For the text-containing cell, return its midpoint in (X, Y) coordinate format. 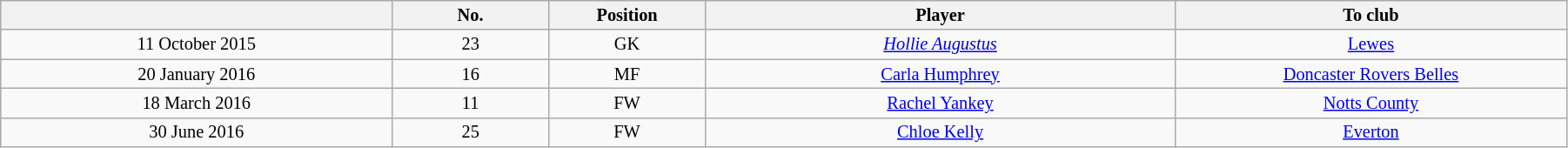
Lewes (1371, 44)
23 (471, 44)
11 October 2015 (197, 44)
11 (471, 103)
MF (627, 74)
To club (1371, 15)
GK (627, 44)
Rachel Yankey (941, 103)
18 March 2016 (197, 103)
20 January 2016 (197, 74)
Doncaster Rovers Belles (1371, 74)
25 (471, 132)
30 June 2016 (197, 132)
No. (471, 15)
Notts County (1371, 103)
Carla Humphrey (941, 74)
16 (471, 74)
Everton (1371, 132)
Hollie Augustus (941, 44)
Position (627, 15)
Chloe Kelly (941, 132)
Player (941, 15)
